Locate the cell with the specified text and output its (x, y) center coordinate. 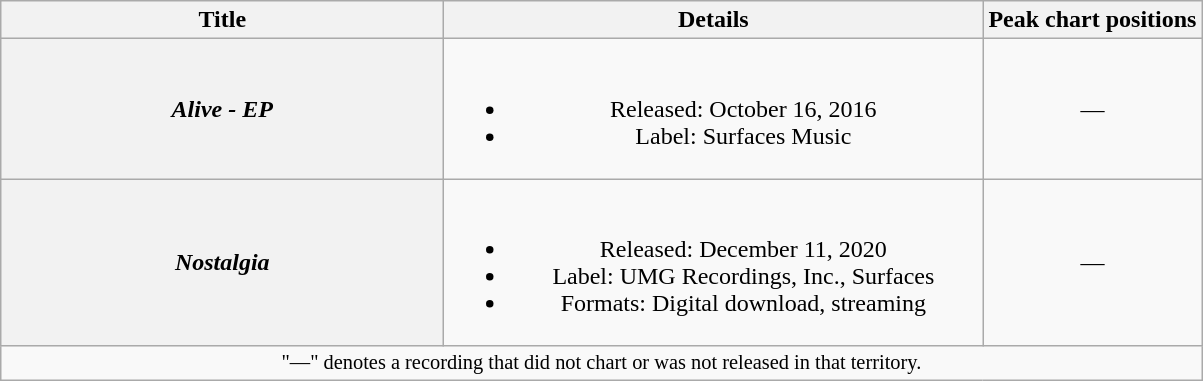
Released: October 16, 2016Label: Surfaces Music (714, 109)
"—" denotes a recording that did not chart or was not released in that territory. (602, 363)
Nostalgia (222, 262)
Title (222, 20)
Released: December 11, 2020Label: UMG Recordings, Inc., SurfacesFormats: Digital download, streaming (714, 262)
Alive - EP (222, 109)
Peak chart positions (1092, 20)
Details (714, 20)
